For the text-containing cell, return its midpoint in [X, Y] coordinate format. 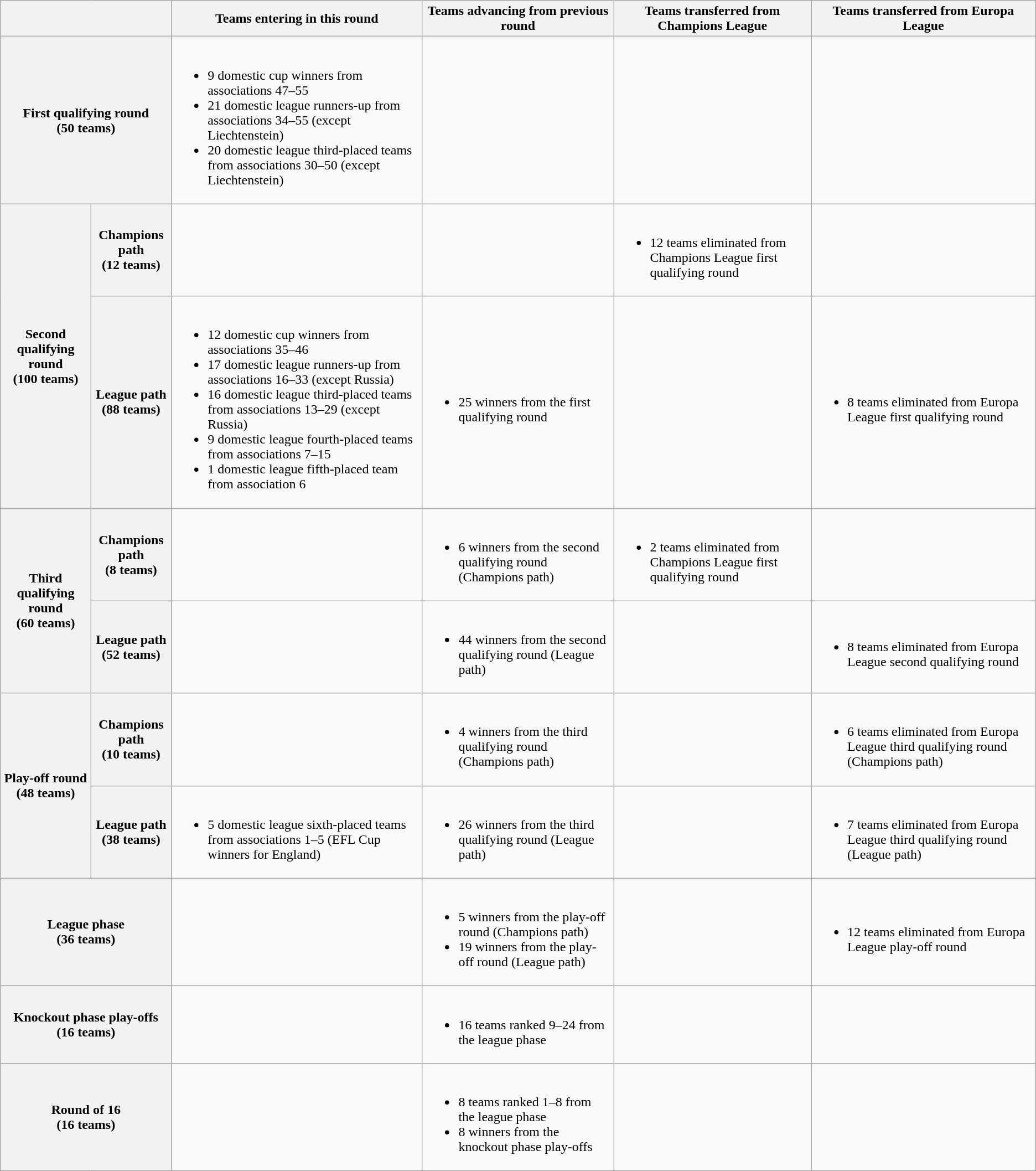
5 domestic league sixth-placed teams from associations 1–5 (EFL Cup winners for England) [297, 832]
Knockout phase play-offs(16 teams) [86, 1024]
Teams entering in this round [297, 19]
25 winners from the first qualifying round [518, 402]
8 teams ranked 1–8 from the league phase8 winners from the knockout phase play-offs [518, 1117]
6 winners from the second qualifying round (Champions path) [518, 555]
League path(38 teams) [131, 832]
Round of 16(16 teams) [86, 1117]
16 teams ranked 9–24 from the league phase [518, 1024]
Teams transferred from Champions League [713, 19]
12 teams eliminated from Europa League play-off round [924, 932]
Champions path(12 teams) [131, 250]
4 winners from the third qualifying round (Champions path) [518, 740]
First qualifying round (50 teams) [86, 120]
Teams transferred from Europa League [924, 19]
8 teams eliminated from Europa League second qualifying round [924, 647]
Second qualifying round (100 teams) [45, 356]
2 teams eliminated from Champions League first qualifying round [713, 555]
12 teams eliminated from Champions League first qualifying round [713, 250]
Teams advancing from previous round [518, 19]
44 winners from the second qualifying round (League path) [518, 647]
Third qualifying round (60 teams) [45, 601]
League phase (36 teams) [86, 932]
Play-off round (48 teams) [45, 786]
26 winners from the third qualifying round (League path) [518, 832]
5 winners from the play-off round (Champions path)19 winners from the play-off round (League path) [518, 932]
8 teams eliminated from Europa League first qualifying round [924, 402]
League path(52 teams) [131, 647]
Champions path(8 teams) [131, 555]
7 teams eliminated from Europa League third qualifying round (League path) [924, 832]
6 teams eliminated from Europa League third qualifying round (Champions path) [924, 740]
Champions path(10 teams) [131, 740]
League path(88 teams) [131, 402]
